Search for the cell housing the specified text and yield its [x, y] center coordinate. 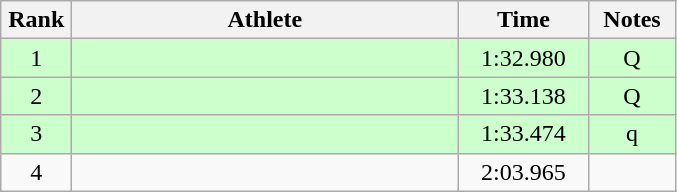
2 [36, 96]
1:33.474 [524, 134]
Notes [632, 20]
1:32.980 [524, 58]
Time [524, 20]
1:33.138 [524, 96]
4 [36, 172]
Rank [36, 20]
2:03.965 [524, 172]
1 [36, 58]
q [632, 134]
3 [36, 134]
Athlete [265, 20]
